Capture the cell that displays the provided text and extract its [x, y] central coordinate. 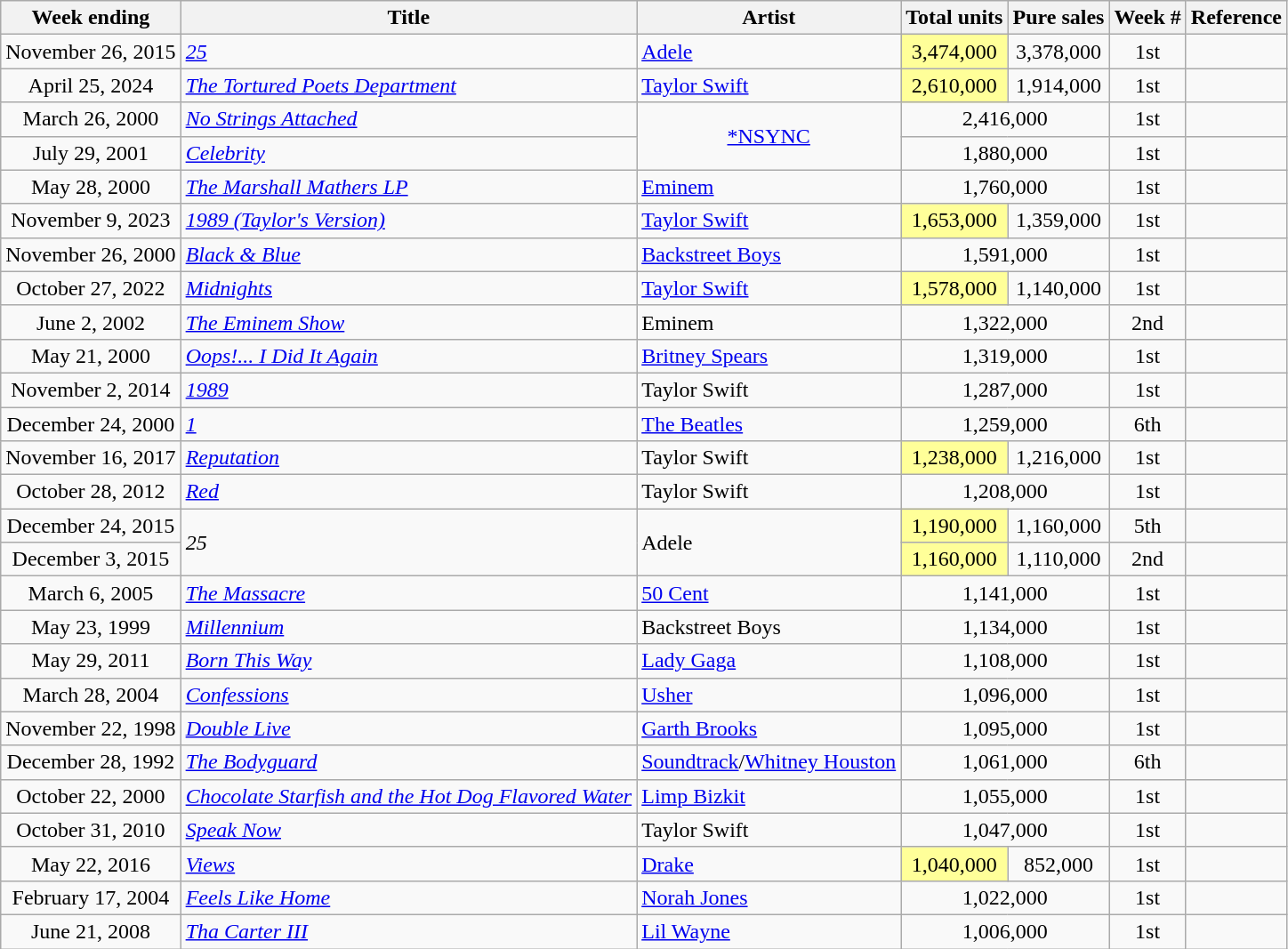
October 22, 2000 [91, 796]
May 21, 2000 [91, 356]
1,914,000 [1059, 85]
Week # [1147, 18]
The Bodyguard [409, 762]
Views [409, 864]
The Tortured Poets Department [409, 85]
1,061,000 [1005, 762]
The Massacre [409, 593]
Black & Blue [409, 254]
December 28, 1992 [91, 762]
December 3, 2015 [91, 559]
Limp Bizkit [769, 796]
October 31, 2010 [91, 830]
November 16, 2017 [91, 458]
Midnights [409, 288]
Norah Jones [769, 897]
November 26, 2015 [91, 52]
1,591,000 [1005, 254]
1,208,000 [1005, 492]
1,110,000 [1059, 559]
Britney Spears [769, 356]
Chocolate Starfish and the Hot Dog Flavored Water [409, 796]
1,760,000 [1005, 187]
November 9, 2023 [91, 221]
Tha Carter III [409, 931]
May 22, 2016 [91, 864]
February 17, 2004 [91, 897]
March 28, 2004 [91, 695]
1,322,000 [1005, 322]
Reputation [409, 458]
October 28, 2012 [91, 492]
50 Cent [769, 593]
5th [1147, 526]
June 21, 2008 [91, 931]
1,096,000 [1005, 695]
1,578,000 [954, 288]
Celebrity [409, 153]
November 22, 1998 [91, 728]
1,134,000 [1005, 627]
3,474,000 [954, 52]
2,416,000 [1005, 119]
Millennium [409, 627]
1,047,000 [1005, 830]
Pure sales [1059, 18]
The Eminem Show [409, 322]
Born This Way [409, 661]
1,238,000 [954, 458]
Speak Now [409, 830]
November 26, 2000 [91, 254]
*NSYNC [769, 136]
Garth Brooks [769, 728]
1,259,000 [1005, 424]
Reference [1236, 18]
Drake [769, 864]
1,359,000 [1059, 221]
1989 [409, 390]
1,095,000 [1005, 728]
1989 (Taylor's Version) [409, 221]
Week ending [91, 18]
Soundtrack/Whitney Houston [769, 762]
April 25, 2024 [91, 85]
3,378,000 [1059, 52]
Double Live [409, 728]
Lady Gaga [769, 661]
May 28, 2000 [91, 187]
December 24, 2000 [91, 424]
Usher [769, 695]
1,006,000 [1005, 931]
1,040,000 [954, 864]
1,190,000 [954, 526]
2,610,000 [954, 85]
June 2, 2002 [91, 322]
March 26, 2000 [91, 119]
1,022,000 [1005, 897]
March 6, 2005 [91, 593]
1,108,000 [1005, 661]
Title [409, 18]
852,000 [1059, 864]
July 29, 2001 [91, 153]
May 29, 2011 [91, 661]
No Strings Attached [409, 119]
Red [409, 492]
Confessions [409, 695]
May 23, 1999 [91, 627]
Lil Wayne [769, 931]
1,141,000 [1005, 593]
November 2, 2014 [91, 390]
1,055,000 [1005, 796]
1,140,000 [1059, 288]
1 [409, 424]
1,653,000 [954, 221]
1,216,000 [1059, 458]
October 27, 2022 [91, 288]
1,287,000 [1005, 390]
Feels Like Home [409, 897]
Total units [954, 18]
Oops!... I Did It Again [409, 356]
December 24, 2015 [91, 526]
The Beatles [769, 424]
1,880,000 [1005, 153]
1,319,000 [1005, 356]
Artist [769, 18]
The Marshall Mathers LP [409, 187]
